Return the (x, y) coordinate for the center point of the cell that contains the specified text.  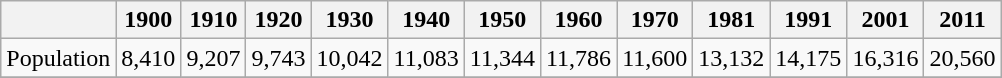
1991 (808, 20)
1930 (350, 20)
9,207 (214, 58)
1950 (502, 20)
10,042 (350, 58)
1900 (148, 20)
14,175 (808, 58)
11,344 (502, 58)
8,410 (148, 58)
11,600 (655, 58)
1910 (214, 20)
1940 (426, 20)
1920 (278, 20)
1970 (655, 20)
2011 (962, 20)
16,316 (886, 58)
2001 (886, 20)
11,083 (426, 58)
11,786 (578, 58)
9,743 (278, 58)
13,132 (732, 58)
20,560 (962, 58)
1981 (732, 20)
Population (58, 58)
1960 (578, 20)
